Find where the given text appears and provide that cell's center as (X, Y) coordinate. 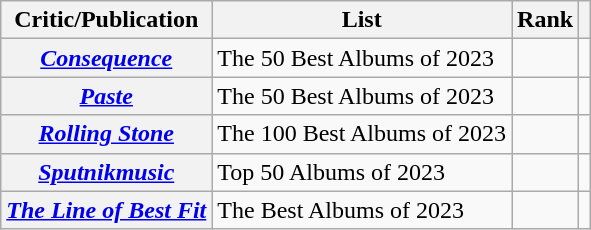
The Line of Best Fit (106, 210)
Top 50 Albums of 2023 (362, 172)
Paste (106, 96)
List (362, 20)
Consequence (106, 58)
Rank (546, 20)
Critic/Publication (106, 20)
Sputnikmusic (106, 172)
The 100 Best Albums of 2023 (362, 134)
Rolling Stone (106, 134)
The Best Albums of 2023 (362, 210)
